Pinpoint the cell where the given text exists, returning its (x, y) midpoint coordinate. 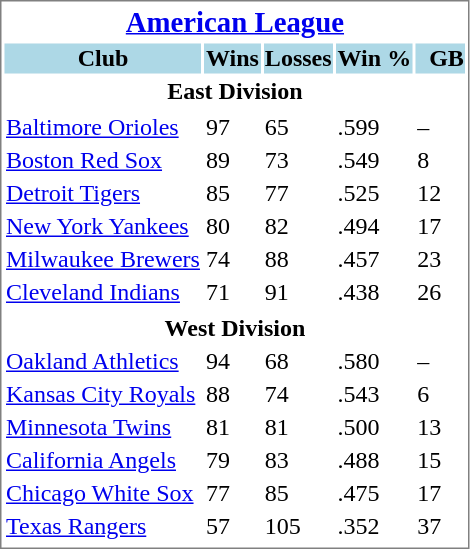
79 (232, 461)
.599 (374, 127)
.352 (374, 527)
105 (298, 527)
Kansas City Royals (102, 395)
15 (441, 461)
94 (232, 361)
.475 (374, 493)
23 (441, 259)
Cleveland Indians (102, 293)
Milwaukee Brewers (102, 259)
American League (234, 22)
37 (441, 527)
.525 (374, 193)
Boston Red Sox (102, 161)
New York Yankees (102, 227)
Texas Rangers (102, 527)
Wins (232, 59)
80 (232, 227)
8 (441, 161)
West Division (234, 329)
California Angels (102, 461)
71 (232, 293)
Win % (374, 59)
13 (441, 427)
.549 (374, 161)
Losses (298, 59)
82 (298, 227)
57 (232, 527)
.457 (374, 259)
GB (441, 59)
East Division (234, 91)
Minnesota Twins (102, 427)
.488 (374, 461)
Detroit Tigers (102, 193)
26 (441, 293)
12 (441, 193)
83 (298, 461)
Chicago White Sox (102, 493)
Baltimore Orioles (102, 127)
89 (232, 161)
.438 (374, 293)
.543 (374, 395)
.580 (374, 361)
68 (298, 361)
91 (298, 293)
Oakland Athletics (102, 361)
.500 (374, 427)
65 (298, 127)
Club (102, 59)
.494 (374, 227)
73 (298, 161)
97 (232, 127)
6 (441, 395)
